Identify which cell holds the provided text, then report its (X, Y) central coordinate. 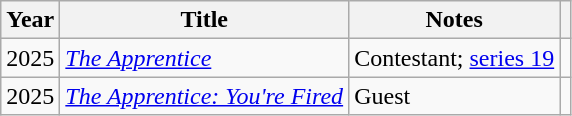
The Apprentice (204, 58)
The Apprentice: You're Fired (204, 96)
Guest (454, 96)
Notes (454, 20)
Title (204, 20)
Contestant; series 19 (454, 58)
Year (30, 20)
